Locate the cell with the specified text and output its [x, y] center coordinate. 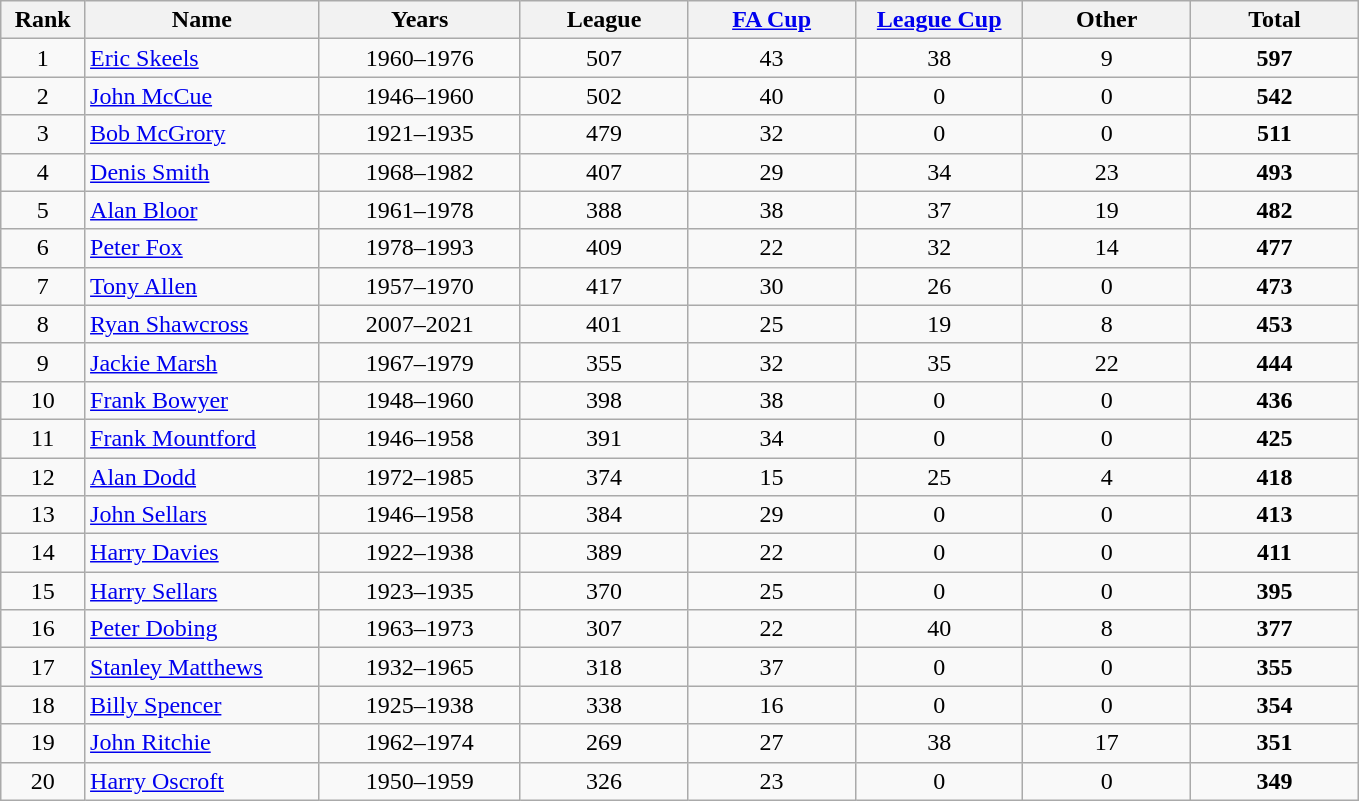
Ryan Shawcross [202, 324]
409 [604, 248]
43 [772, 58]
John Ritchie [202, 743]
John Sellars [202, 515]
26 [939, 286]
1963–1973 [420, 629]
349 [1275, 781]
5 [43, 210]
6 [43, 248]
473 [1275, 286]
597 [1275, 58]
377 [1275, 629]
374 [604, 477]
354 [1275, 705]
20 [43, 781]
John McCue [202, 96]
326 [604, 781]
12 [43, 477]
30 [772, 286]
27 [772, 743]
1968–1982 [420, 172]
307 [604, 629]
Frank Mountford [202, 438]
Other [1107, 20]
1957–1970 [420, 286]
493 [1275, 172]
502 [604, 96]
1978–1993 [420, 248]
Years [420, 20]
370 [604, 591]
417 [604, 286]
7 [43, 286]
2007–2021 [420, 324]
Jackie Marsh [202, 362]
425 [1275, 438]
Bob McGrory [202, 134]
1932–1965 [420, 667]
507 [604, 58]
Denis Smith [202, 172]
Harry Davies [202, 553]
Name [202, 20]
Eric Skeels [202, 58]
10 [43, 400]
1948–1960 [420, 400]
479 [604, 134]
482 [1275, 210]
1961–1978 [420, 210]
1921–1935 [420, 134]
3 [43, 134]
338 [604, 705]
351 [1275, 743]
1946–1960 [420, 96]
436 [1275, 400]
Frank Bowyer [202, 400]
Harry Oscroft [202, 781]
1962–1974 [420, 743]
Alan Dodd [202, 477]
389 [604, 553]
35 [939, 362]
444 [1275, 362]
Tony Allen [202, 286]
407 [604, 172]
18 [43, 705]
League Cup [939, 20]
388 [604, 210]
11 [43, 438]
Peter Fox [202, 248]
384 [604, 515]
2 [43, 96]
1923–1935 [420, 591]
FA Cup [772, 20]
Rank [43, 20]
418 [1275, 477]
League [604, 20]
1950–1959 [420, 781]
269 [604, 743]
1 [43, 58]
411 [1275, 553]
401 [604, 324]
1925–1938 [420, 705]
1960–1976 [420, 58]
Total [1275, 20]
391 [604, 438]
Billy Spencer [202, 705]
Peter Dobing [202, 629]
Harry Sellars [202, 591]
Stanley Matthews [202, 667]
477 [1275, 248]
398 [604, 400]
1967–1979 [420, 362]
318 [604, 667]
413 [1275, 515]
542 [1275, 96]
13 [43, 515]
Alan Bloor [202, 210]
1972–1985 [420, 477]
453 [1275, 324]
395 [1275, 591]
1922–1938 [420, 553]
511 [1275, 134]
